For the text-containing cell, return its midpoint in [x, y] coordinate format. 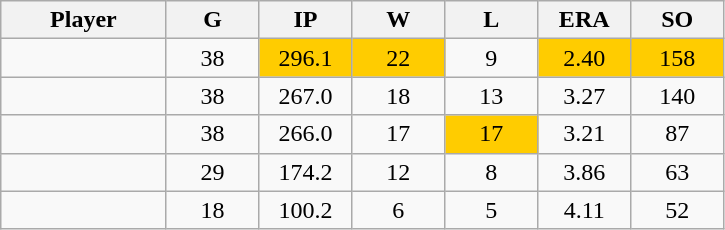
12 [398, 172]
267.0 [306, 96]
3.86 [584, 172]
9 [492, 58]
2.40 [584, 58]
4.11 [584, 210]
Player [84, 20]
3.27 [584, 96]
174.2 [306, 172]
6 [398, 210]
5 [492, 210]
ERA [584, 20]
296.1 [306, 58]
G [212, 20]
L [492, 20]
W [398, 20]
SO [678, 20]
158 [678, 58]
IP [306, 20]
266.0 [306, 134]
52 [678, 210]
8 [492, 172]
87 [678, 134]
29 [212, 172]
63 [678, 172]
22 [398, 58]
100.2 [306, 210]
13 [492, 96]
140 [678, 96]
3.21 [584, 134]
